From the cell containing the given text, extract its center point as [X, Y] coordinate. 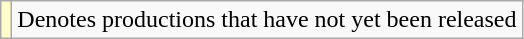
Denotes productions that have not yet been released [267, 20]
